Identify which cell holds the provided text, then report its (X, Y) central coordinate. 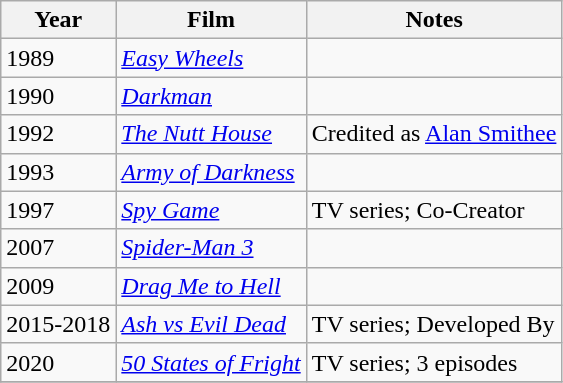
Ash vs Evil Dead (211, 324)
1990 (58, 96)
2009 (58, 286)
Year (58, 20)
TV series; Co-Creator (434, 210)
Film (211, 20)
The Nutt House (211, 134)
TV series; Developed By (434, 324)
1997 (58, 210)
Army of Darkness (211, 172)
Spy Game (211, 210)
Darkman (211, 96)
2007 (58, 248)
1989 (58, 58)
1993 (58, 172)
Notes (434, 20)
TV series; 3 episodes (434, 362)
1992 (58, 134)
2015-2018 (58, 324)
Drag Me to Hell (211, 286)
50 States of Fright (211, 362)
Easy Wheels (211, 58)
2020 (58, 362)
Spider-Man 3 (211, 248)
Credited as Alan Smithee (434, 134)
